Output the (X, Y) coordinate of the center of the cell containing the given text.  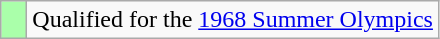
Qualified for the 1968 Summer Olympics (233, 20)
